Extract the (x, y) coordinate from the center of the cell holding the provided text.  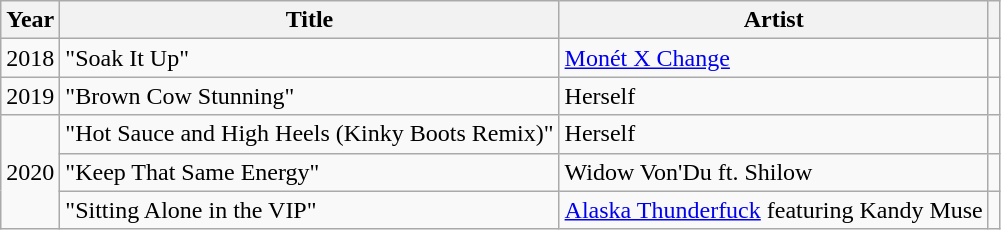
"Sitting Alone in the VIP" (310, 210)
Widow Von'Du ft. Shilow (774, 172)
"Brown Cow Stunning" (310, 96)
2020 (30, 172)
Monét X Change (774, 58)
"Soak It Up" (310, 58)
"Keep That Same Energy" (310, 172)
2018 (30, 58)
"Hot Sauce and High Heels (Kinky Boots Remix)" (310, 134)
Artist (774, 20)
Year (30, 20)
Alaska Thunderfuck featuring Kandy Muse (774, 210)
Title (310, 20)
2019 (30, 96)
